Identify which cell holds the provided text, then report its [x, y] central coordinate. 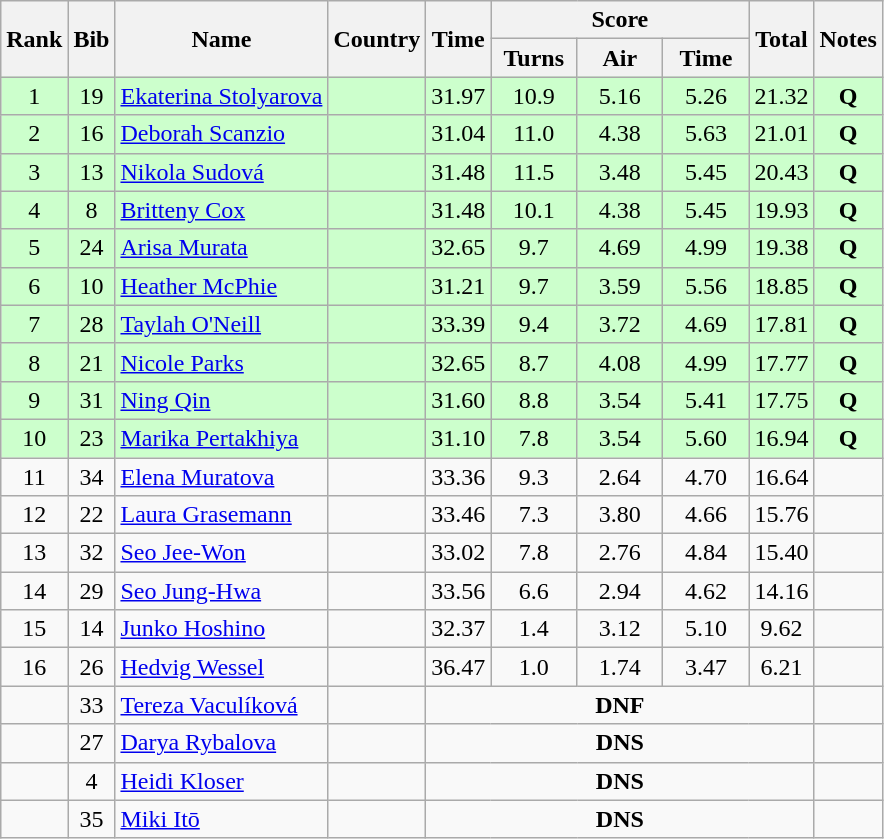
1.0 [534, 667]
8.8 [534, 400]
Hedvig Wessel [222, 667]
16.64 [782, 477]
Darya Rybalova [222, 743]
11.0 [534, 134]
21 [92, 362]
22 [92, 515]
Taylah O'Neill [222, 324]
8.7 [534, 362]
Score [620, 20]
1 [34, 96]
Heidi Kloser [222, 781]
19.38 [782, 248]
2.94 [620, 591]
Rank [34, 39]
31.60 [458, 400]
Miki Itō [222, 819]
9.3 [534, 477]
15.76 [782, 515]
10.1 [534, 210]
31.21 [458, 286]
Arisa Murata [222, 248]
4.08 [620, 362]
2 [34, 134]
4.62 [706, 591]
9 [34, 400]
5.41 [706, 400]
Seo Jee-Won [222, 553]
5 [34, 248]
33.39 [458, 324]
1.74 [620, 667]
Notes [848, 39]
33.56 [458, 591]
5.60 [706, 438]
Elena Muratova [222, 477]
31.10 [458, 438]
3.47 [706, 667]
17.81 [782, 324]
6.6 [534, 591]
Seo Jung-Hwa [222, 591]
Tereza Vaculíková [222, 705]
33.46 [458, 515]
Nikola Sudová [222, 172]
20.43 [782, 172]
3.48 [620, 172]
Deborah Scanzio [222, 134]
29 [92, 591]
Nicole Parks [222, 362]
2.76 [620, 553]
33.36 [458, 477]
7 [34, 324]
31 [92, 400]
33.02 [458, 553]
16.94 [782, 438]
31.04 [458, 134]
9.62 [782, 629]
26 [92, 667]
3 [34, 172]
11 [34, 477]
17.77 [782, 362]
4.70 [706, 477]
Air [620, 58]
28 [92, 324]
10.9 [534, 96]
5.26 [706, 96]
5.56 [706, 286]
24 [92, 248]
4.84 [706, 553]
3.72 [620, 324]
3.12 [620, 629]
Bib [92, 39]
Ning Qin [222, 400]
17.75 [782, 400]
14.16 [782, 591]
Country [377, 39]
4.66 [706, 515]
DNF [620, 705]
Heather McPhie [222, 286]
6 [34, 286]
6.21 [782, 667]
2.64 [620, 477]
15 [34, 629]
33 [92, 705]
34 [92, 477]
Total [782, 39]
12 [34, 515]
Laura Grasemann [222, 515]
5.63 [706, 134]
Turns [534, 58]
27 [92, 743]
3.59 [620, 286]
19 [92, 96]
9.4 [534, 324]
Marika Pertakhiya [222, 438]
19.93 [782, 210]
35 [92, 819]
31.97 [458, 96]
1.4 [534, 629]
36.47 [458, 667]
23 [92, 438]
Name [222, 39]
32.37 [458, 629]
11.5 [534, 172]
Junko Hoshino [222, 629]
7.3 [534, 515]
21.32 [782, 96]
Ekaterina Stolyarova [222, 96]
5.16 [620, 96]
5.10 [706, 629]
15.40 [782, 553]
21.01 [782, 134]
18.85 [782, 286]
Britteny Cox [222, 210]
32 [92, 553]
3.80 [620, 515]
